Return the [X, Y] coordinate for the center point of the cell that contains the specified text.  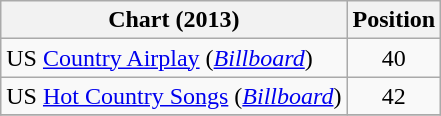
42 [394, 96]
Chart (2013) [174, 20]
Position [394, 20]
US Country Airplay (Billboard) [174, 58]
40 [394, 58]
US Hot Country Songs (Billboard) [174, 96]
